Search for the cell housing the specified text and yield its (X, Y) center coordinate. 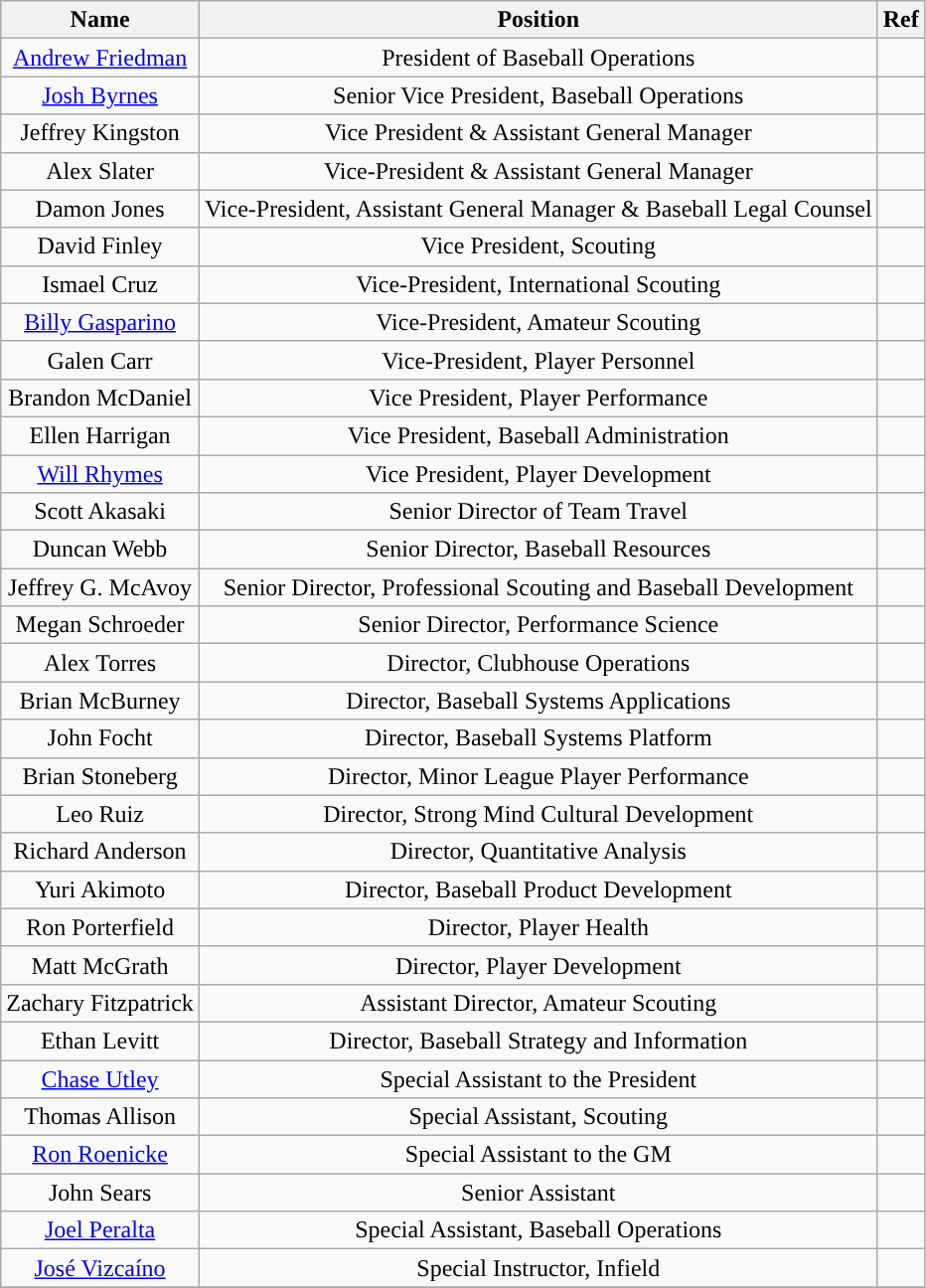
Special Assistant to the President (539, 1078)
Jeffrey Kingston (100, 133)
Alex Slater (100, 171)
Ismael Cruz (100, 284)
Director, Minor League Player Performance (539, 776)
Director, Strong Mind Cultural Development (539, 814)
Senior Assistant (539, 1193)
Duncan Webb (100, 550)
Thomas Allison (100, 1117)
Vice-President, Amateur Scouting (539, 322)
Ethan Levitt (100, 1041)
Senior Director, Performance Science (539, 625)
Damon Jones (100, 209)
Special Assistant, Baseball Operations (539, 1230)
Billy Gasparino (100, 322)
Director, Clubhouse Operations (539, 663)
Yuri Akimoto (100, 889)
Vice-President & Assistant General Manager (539, 171)
President of Baseball Operations (539, 58)
Director, Baseball Systems Platform (539, 738)
Special Assistant, Scouting (539, 1117)
David Finley (100, 246)
Ellen Harrigan (100, 435)
Special Assistant to the GM (539, 1155)
Position (539, 20)
Matt McGrath (100, 965)
Special Instructor, Infield (539, 1268)
Brian Stoneberg (100, 776)
Vice President & Assistant General Manager (539, 133)
John Sears (100, 1193)
Scott Akasaki (100, 512)
Megan Schroeder (100, 625)
Vice-President, Assistant General Manager & Baseball Legal Counsel (539, 209)
Galen Carr (100, 360)
Chase Utley (100, 1078)
Will Rhymes (100, 474)
Vice-President, Player Personnel (539, 360)
Director, Quantitative Analysis (539, 852)
Alex Torres (100, 663)
Director, Baseball Systems Applications (539, 701)
Vice President, Player Development (539, 474)
Ron Roenicke (100, 1155)
Ref (900, 20)
Josh Byrnes (100, 95)
Director, Baseball Strategy and Information (539, 1041)
Brian McBurney (100, 701)
Richard Anderson (100, 852)
Director, Player Health (539, 927)
Senior Director, Baseball Resources (539, 550)
Vice President, Baseball Administration (539, 435)
Leo Ruiz (100, 814)
Joel Peralta (100, 1230)
Vice President, Player Performance (539, 398)
Ron Porterfield (100, 927)
Vice-President, International Scouting (539, 284)
Senior Vice President, Baseball Operations (539, 95)
Jeffrey G. McAvoy (100, 587)
Andrew Friedman (100, 58)
José Vizcaíno (100, 1268)
Senior Director, Professional Scouting and Baseball Development (539, 587)
John Focht (100, 738)
Assistant Director, Amateur Scouting (539, 1003)
Brandon McDaniel (100, 398)
Vice President, Scouting (539, 246)
Director, Baseball Product Development (539, 889)
Director, Player Development (539, 965)
Name (100, 20)
Zachary Fitzpatrick (100, 1003)
Senior Director of Team Travel (539, 512)
